Find where the given text appears and provide that cell's center as [X, Y] coordinate. 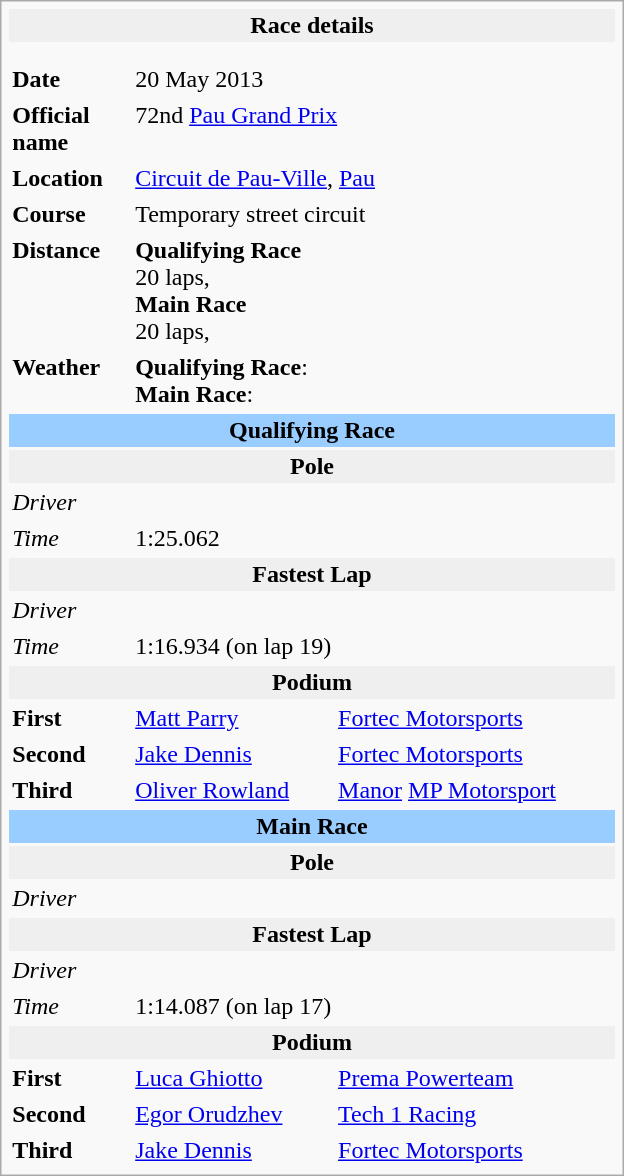
Temporary street circuit [374, 214]
Luca Ghiotto [232, 1078]
20 May 2013 [232, 80]
1:16.934 (on lap 19) [374, 646]
Official name [69, 129]
Date [69, 80]
Manor MP Motorsport [475, 790]
Egor Orudzhev [232, 1114]
Main Race [312, 826]
Circuit de Pau-Ville, Pau [374, 178]
1:14.087 (on lap 17) [374, 1006]
Distance [69, 291]
Race details [312, 26]
Tech 1 Racing [475, 1114]
72nd Pau Grand Prix [374, 129]
Weather [69, 381]
1:25.062 [374, 538]
Qualifying Race [312, 430]
Location [69, 178]
Matt Parry [232, 718]
Qualifying Race20 laps, Main Race20 laps, [374, 291]
Oliver Rowland [232, 790]
Qualifying Race:Main Race: [374, 381]
Prema Powerteam [475, 1078]
Course [69, 214]
